Scan for the cell matching the given text and deliver its (X, Y) coordinate at center. 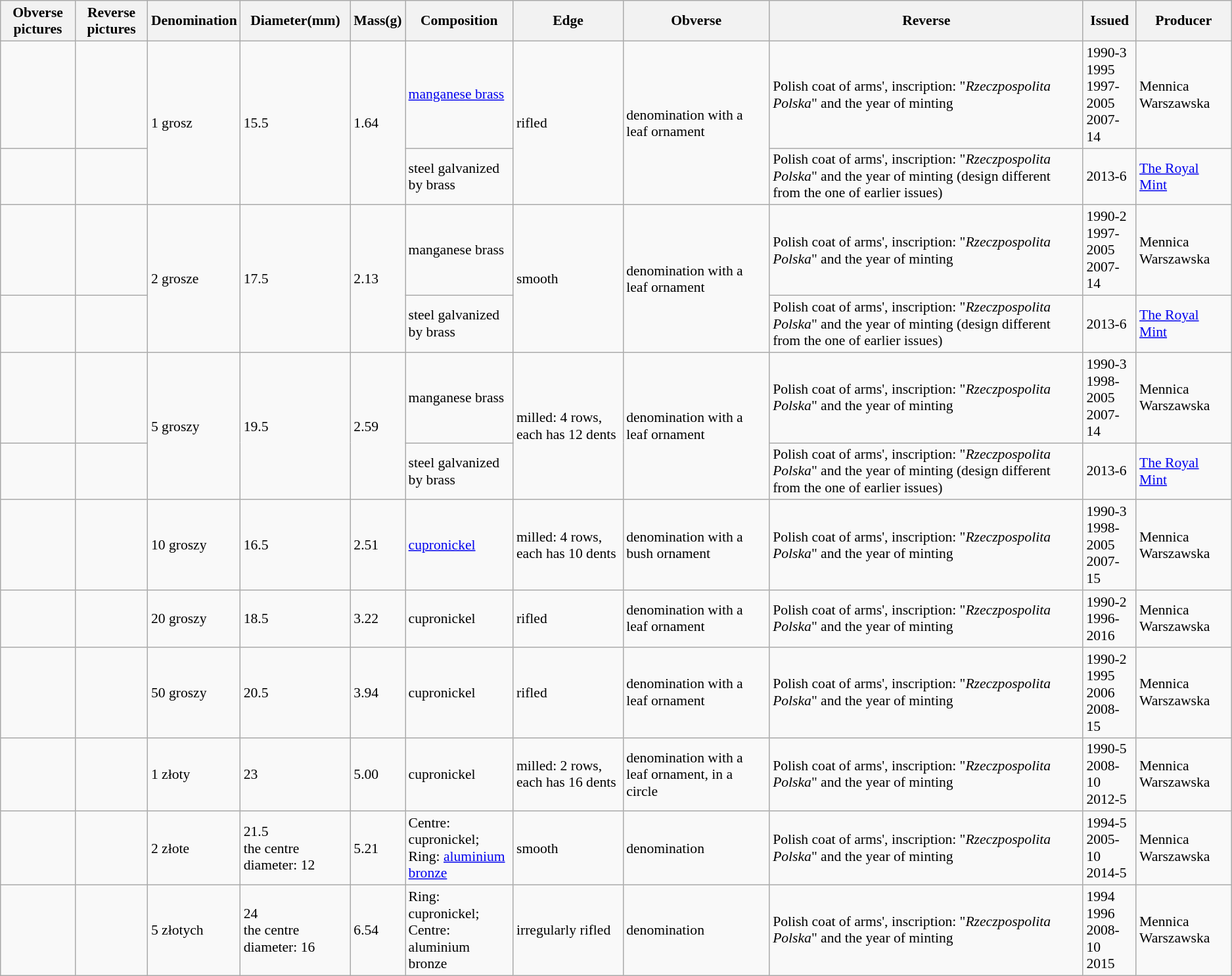
21.5the centre diameter: 12 (296, 848)
1 grosz (194, 123)
denomination with a leaf ornament, in a circle (696, 774)
Composition (459, 21)
Obverse pictures (38, 21)
Reverse pictures (112, 21)
6.54 (377, 931)
Obverse (696, 21)
15.5 (296, 123)
16.5 (296, 546)
milled: 4 rows, each has 12 dents (568, 426)
2 grosze (194, 279)
19.5 (296, 426)
1.64 (377, 123)
2.13 (377, 279)
1990-319951997-20052007-14 (1109, 95)
2.59 (377, 426)
Reverse (926, 21)
milled: 2 rows, each has 16 dents (568, 774)
18.5 (296, 619)
17.5 (296, 279)
23 (296, 774)
1990-52008-102012-5 (1109, 774)
10 groszy (194, 546)
1 złoty (194, 774)
Diameter(mm) (296, 21)
1990-31998-20052007-14 (1109, 398)
Centre: cupronickel;Ring: aluminium bronze (459, 848)
2 złote (194, 848)
50 groszy (194, 693)
Mass(g) (377, 21)
1994-52005-102014-5 (1109, 848)
1990-21997-20052007-14 (1109, 250)
denomination with a bush ornament (696, 546)
Issued (1109, 21)
Ring: cupronickel;Centre: aluminium bronze (459, 931)
20 groszy (194, 619)
irregularly rifled (568, 931)
Denomination (194, 21)
Edge (568, 21)
2.51 (377, 546)
24the centre diameter: 16 (296, 931)
5.00 (377, 774)
5.21 (377, 848)
3.94 (377, 693)
Producer (1184, 21)
5 złotych (194, 931)
199419962008-102015 (1109, 931)
3.22 (377, 619)
1990-2199520062008-15 (1109, 693)
1990-21996-2016 (1109, 619)
5 groszy (194, 426)
milled: 4 rows, each has 10 dents (568, 546)
1990-31998-20052007-15 (1109, 546)
20.5 (296, 693)
